For the text-containing cell, return its midpoint in [X, Y] coordinate format. 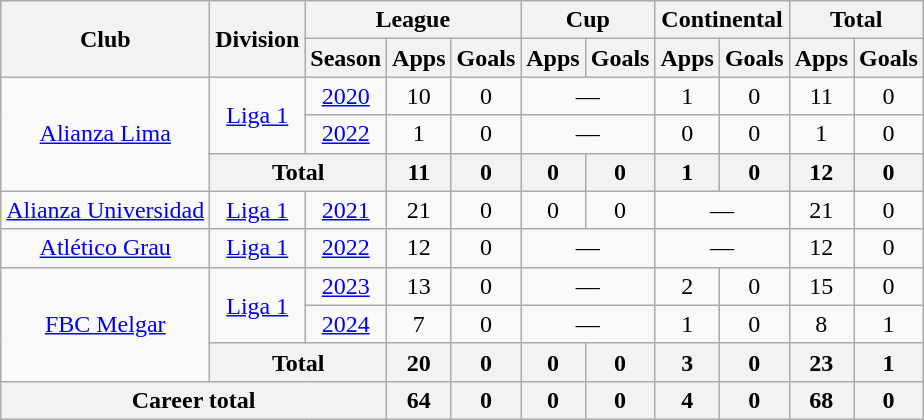
2023 [346, 286]
Atlético Grau [106, 248]
Alianza Universidad [106, 210]
20 [419, 362]
8 [821, 324]
7 [419, 324]
2024 [346, 324]
2020 [346, 96]
FBC Melgar [106, 324]
Cup [588, 20]
68 [821, 400]
4 [687, 400]
15 [821, 286]
Season [346, 58]
13 [419, 286]
2 [687, 286]
3 [687, 362]
64 [419, 400]
Club [106, 39]
Division [258, 39]
Continental [722, 20]
League [413, 20]
Alianza Lima [106, 134]
2021 [346, 210]
23 [821, 362]
Career total [194, 400]
10 [419, 96]
